Detect which cell encompasses the target text, then output its (X, Y) center coordinate. 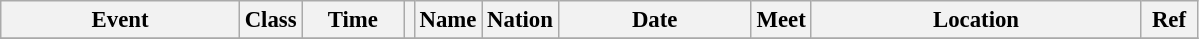
Date (654, 20)
Location (976, 20)
Nation (520, 20)
Event (120, 20)
Time (353, 20)
Meet (781, 20)
Ref (1169, 20)
Name (448, 20)
Class (270, 20)
